From the cell containing the given text, extract its center point as [X, Y] coordinate. 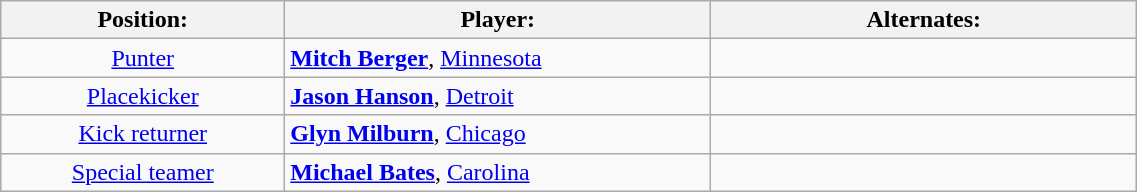
Placekicker [143, 96]
Position: [143, 20]
Special teamer [143, 172]
Glyn Milburn, Chicago [498, 134]
Michael Bates, Carolina [498, 172]
Mitch Berger, Minnesota [498, 58]
Jason Hanson, Detroit [498, 96]
Alternates: [924, 20]
Kick returner [143, 134]
Punter [143, 58]
Player: [498, 20]
